Extract the (X, Y) coordinate from the center of the cell holding the provided text.  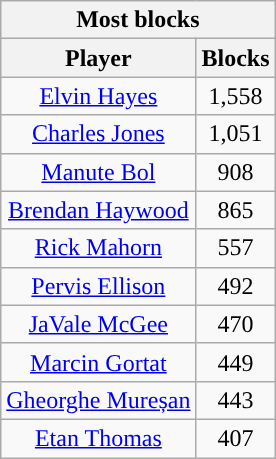
1,051 (236, 134)
Charles Jones (98, 134)
Marcin Gortat (98, 362)
492 (236, 286)
908 (236, 172)
557 (236, 248)
Most blocks (138, 20)
865 (236, 210)
470 (236, 324)
Brendan Haywood (98, 210)
JaVale McGee (98, 324)
Player (98, 58)
407 (236, 438)
449 (236, 362)
Pervis Ellison (98, 286)
Rick Mahorn (98, 248)
Manute Bol (98, 172)
1,558 (236, 96)
Blocks (236, 58)
443 (236, 400)
Gheorghe Mureșan (98, 400)
Etan Thomas (98, 438)
Elvin Hayes (98, 96)
